Return the (x, y) coordinate for the center point of the cell that contains the specified text.  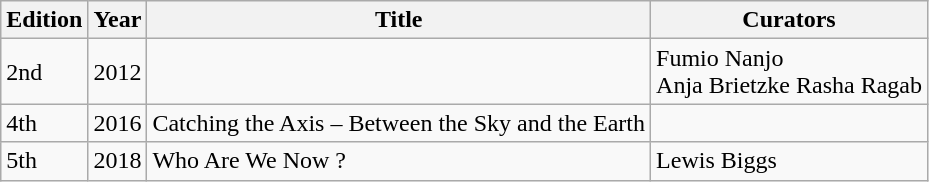
Year (118, 20)
Who Are We Now ? (399, 161)
Catching the Axis – Between the Sky and the Earth (399, 123)
2012 (118, 72)
Edition (44, 20)
Title (399, 20)
Curators (790, 20)
2016 (118, 123)
2nd (44, 72)
5th (44, 161)
Fumio NanjoAnja Brietzke Rasha Ragab (790, 72)
4th (44, 123)
2018 (118, 161)
Lewis Biggs (790, 161)
